Detect which cell encompasses the target text, then output its (X, Y) center coordinate. 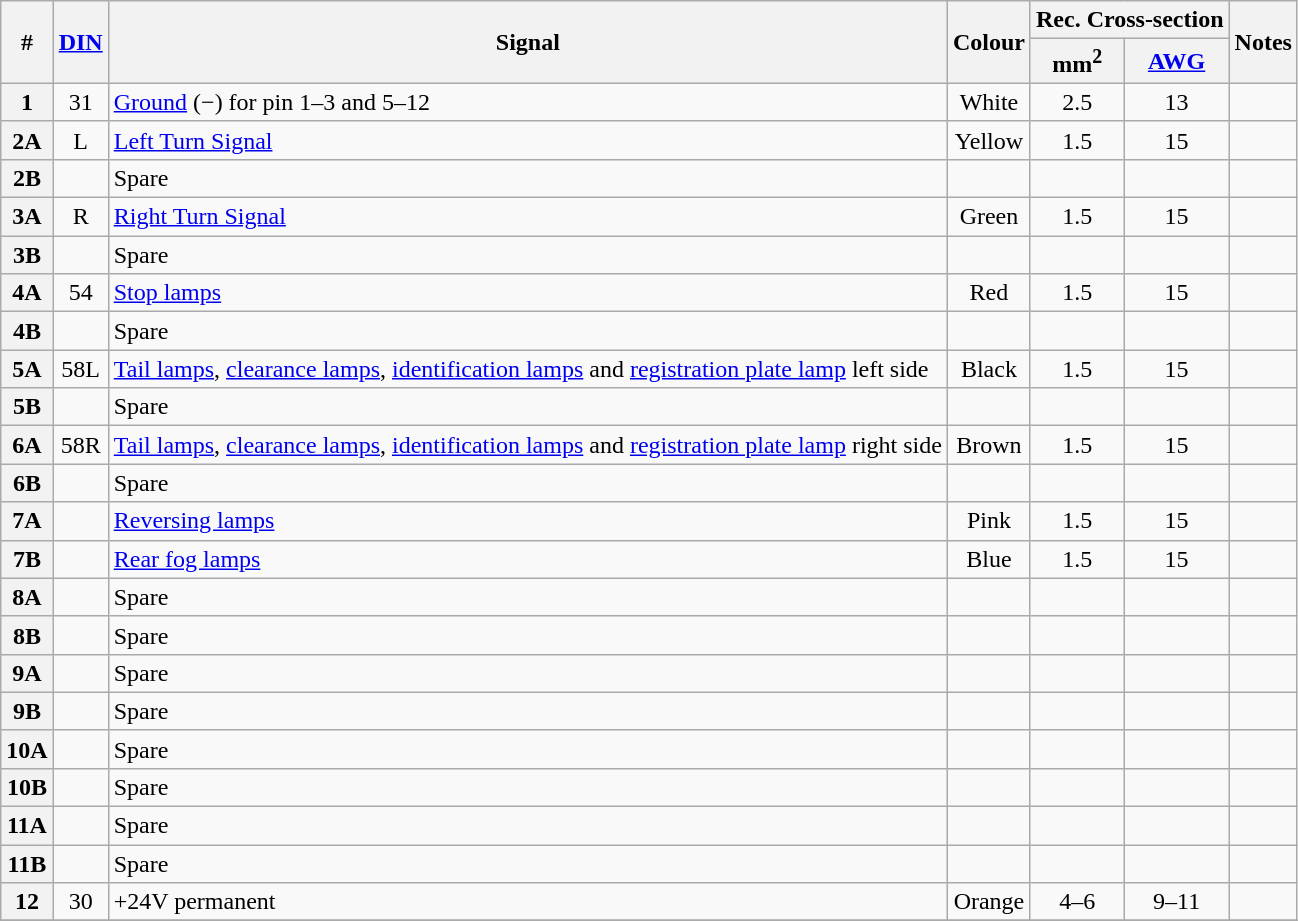
58L (80, 369)
6B (27, 483)
Brown (988, 445)
Reversing lamps (528, 521)
11A (27, 826)
White (988, 102)
Red (988, 293)
Rear fog lamps (528, 559)
2B (27, 178)
mm2 (1077, 62)
54 (80, 293)
8B (27, 635)
13 (1176, 102)
9A (27, 673)
Left Turn Signal (528, 140)
11B (27, 864)
L (80, 140)
3B (27, 255)
R (80, 217)
5A (27, 369)
Pink (988, 521)
Tail lamps, clearance lamps, identification lamps and registration plate lamp left side (528, 369)
7B (27, 559)
10A (27, 749)
8A (27, 597)
4–6 (1077, 902)
2A (27, 140)
31 (80, 102)
DIN (80, 42)
9B (27, 711)
Yellow (988, 140)
# (27, 42)
Stop lamps (528, 293)
12 (27, 902)
Ground (−) for pin 1–3 and 5–12 (528, 102)
+24V permanent (528, 902)
4B (27, 331)
4A (27, 293)
9–11 (1176, 902)
Right Turn Signal (528, 217)
2.5 (1077, 102)
10B (27, 787)
Colour (988, 42)
30 (80, 902)
Orange (988, 902)
3A (27, 217)
1 (27, 102)
Signal (528, 42)
Tail lamps, clearance lamps, identification lamps and registration plate lamp right side (528, 445)
58R (80, 445)
Rec. Cross-section (1130, 20)
Black (988, 369)
6A (27, 445)
7A (27, 521)
Green (988, 217)
Notes (1263, 42)
5B (27, 407)
Blue (988, 559)
AWG (1176, 62)
